Determine the [X, Y] coordinate at the center of the cell enclosing the given text.  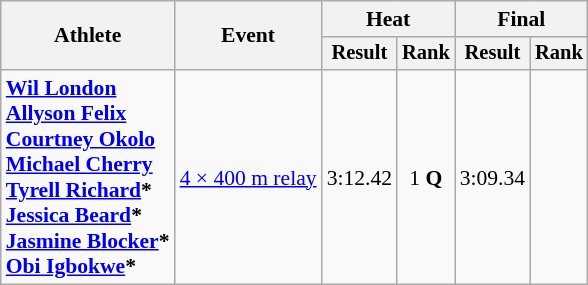
1 Q [426, 177]
Final [522, 19]
Wil LondonAllyson FelixCourtney OkoloMichael CherryTyrell Richard*Jessica Beard*Jasmine Blocker*Obi Igbokwe* [88, 177]
4 × 400 m relay [248, 177]
3:12.42 [360, 177]
Event [248, 36]
Heat [388, 19]
3:09.34 [492, 177]
Athlete [88, 36]
